Capture the cell that displays the provided text and extract its [x, y] central coordinate. 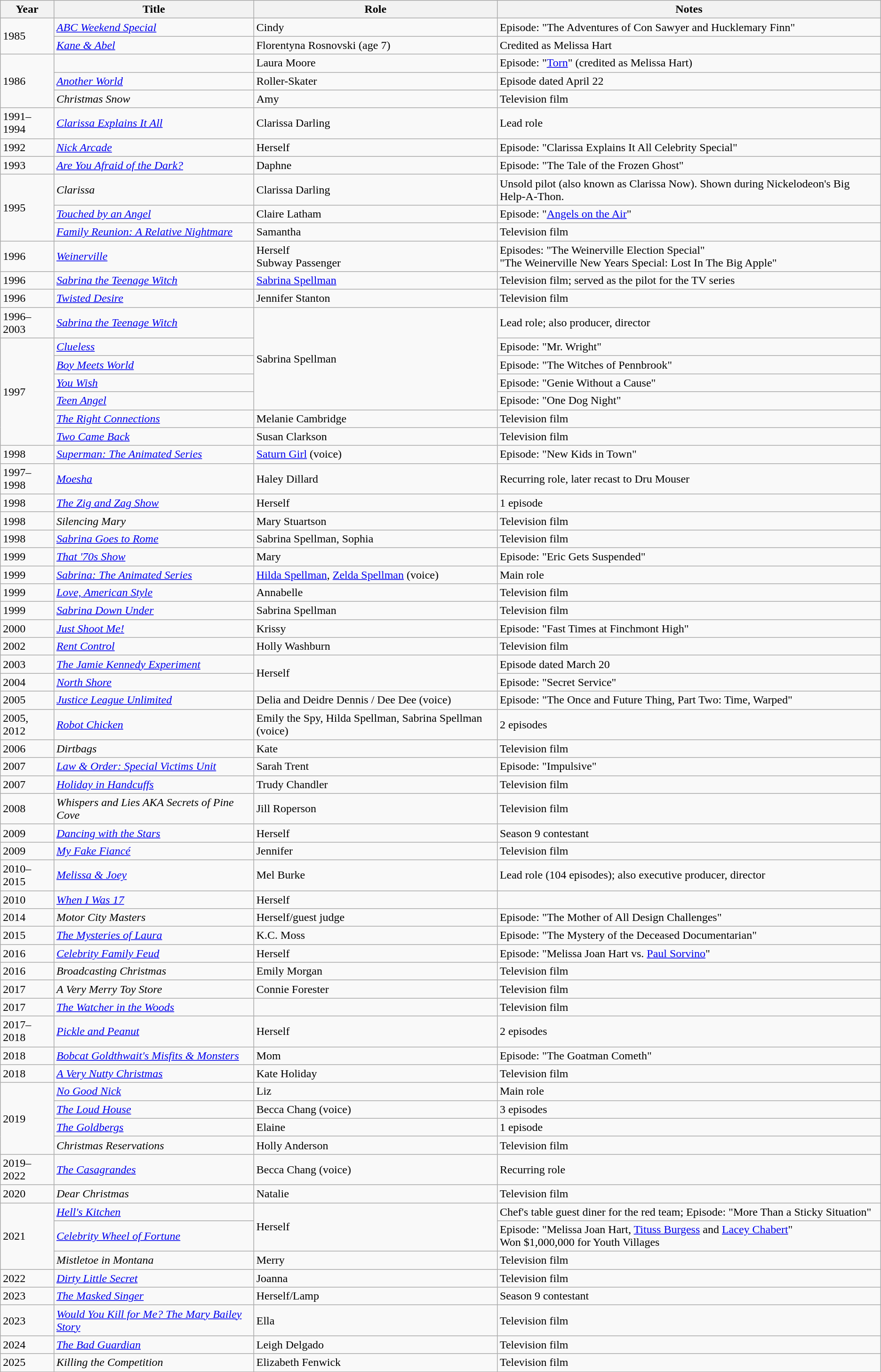
Law & Order: Special Victims Unit [153, 767]
Episode dated March 20 [689, 664]
Lead role (104 episodes); also executive producer, director [689, 875]
2015 [27, 936]
Episode: "Eric Gets Suspended" [689, 557]
The Masked Singer [153, 1296]
Elaine [376, 1127]
Annabelle [376, 593]
Claire Latham [376, 214]
2003 [27, 664]
The Jamie Kennedy Experiment [153, 664]
Kane & Abel [153, 45]
When I Was 17 [153, 900]
Jennifer [376, 851]
Trudy Chandler [376, 784]
2010–2015 [27, 875]
K.C. Moss [376, 936]
Recurring role [689, 1170]
Episode dated April 22 [689, 81]
1985 [27, 36]
Weinerville [153, 256]
Clarissa [153, 189]
Rent Control [153, 646]
2010 [27, 900]
1997–1998 [27, 478]
3 episodes [689, 1109]
Christmas Snow [153, 99]
2005, 2012 [27, 724]
Touched by an Angel [153, 214]
The Loud House [153, 1109]
Broadcasting Christmas [153, 971]
2004 [27, 682]
A Very Nutty Christmas [153, 1073]
2025 [27, 1363]
Sabrina Down Under [153, 611]
Two Came Back [153, 436]
Natalie [376, 1194]
Saturn Girl (voice) [376, 454]
Episode: "The Mystery of the Deceased Documentarian" [689, 936]
Chef's table guest diner for the red team; Episode: "More Than a Sticky Situation" [689, 1211]
Amy [376, 99]
Mary Stuartson [376, 521]
2019 [27, 1118]
Teen Angel [153, 401]
Justice League Unlimited [153, 700]
Ella [376, 1320]
Robot Chicken [153, 724]
Hell's Kitchen [153, 1211]
Joanna [376, 1278]
The Goldbergs [153, 1127]
2022 [27, 1278]
Celebrity Family Feud [153, 953]
Holly Anderson [376, 1145]
2017–2018 [27, 1031]
Family Reunion: A Relative Nightmare [153, 232]
Cindy [376, 27]
Dirtbags [153, 749]
Lead role; also producer, director [689, 323]
Samantha [376, 232]
Kate [376, 749]
1991–1994 [27, 123]
Holiday in Handcuffs [153, 784]
Superman: The Animated Series [153, 454]
Year [27, 9]
Pickle and Peanut [153, 1031]
Sabrina Goes to Rome [153, 539]
Lead role [689, 123]
2002 [27, 646]
2000 [27, 629]
Liz [376, 1091]
Kate Holiday [376, 1073]
Roller-Skater [376, 81]
Herself/guest judge [376, 918]
Episode: "Torn" (credited as Melissa Hart) [689, 63]
The Watcher in the Woods [153, 1007]
Episode: "The Once and Future Thing, Part Two: Time, Warped" [689, 700]
Television film; served as the pilot for the TV series [689, 281]
Episode: "Melissa Joan Hart vs. Paul Sorvino" [689, 953]
1995 [27, 207]
Boy Meets World [153, 365]
Dear Christmas [153, 1194]
Episode: "The Tale of the Frozen Ghost" [689, 165]
Jill Roperson [376, 809]
Clueless [153, 347]
1992 [27, 147]
Moesha [153, 478]
Episode: "Impulsive" [689, 767]
My Fake Fiancé [153, 851]
2006 [27, 749]
Dancing with the Stars [153, 833]
Episode: "Angels on the Air" [689, 214]
Holly Washburn [376, 646]
2020 [27, 1194]
Hilda Spellman, Zelda Spellman (voice) [376, 575]
Role [376, 9]
No Good Nick [153, 1091]
ABC Weekend Special [153, 27]
1986 [27, 81]
Episode: "Melissa Joan Hart, Tituss Burgess and Lacey Chabert"Won $1,000,000 for Youth Villages [689, 1236]
Would You Kill for Me? The Mary Bailey Story [153, 1320]
Episode: "The Mother of All Design Challenges" [689, 918]
Elizabeth Fenwick [376, 1363]
Whispers and Lies AKA Secrets of Pine Cove [153, 809]
Nick Arcade [153, 147]
Another World [153, 81]
Episode: "The Goatman Cometh" [689, 1056]
Laura Moore [376, 63]
Melanie Cambridge [376, 419]
Dirty Little Secret [153, 1278]
Episode: "Mr. Wright" [689, 347]
Killing the Competition [153, 1363]
Mel Burke [376, 875]
1993 [27, 165]
Haley Dillard [376, 478]
Melissa & Joey [153, 875]
Love, American Style [153, 593]
Title [153, 9]
1996–2003 [27, 323]
Emily Morgan [376, 971]
1997 [27, 392]
2005 [27, 700]
Twisted Desire [153, 299]
2008 [27, 809]
Silencing Mary [153, 521]
Episode: "The Witches of Pennbrook" [689, 365]
Jennifer Stanton [376, 299]
Krissy [376, 629]
The Bad Guardian [153, 1345]
Are You Afraid of the Dark? [153, 165]
Emily the Spy, Hilda Spellman, Sabrina Spellman (voice) [376, 724]
Episode: "Fast Times at Finchmont High" [689, 629]
Credited as Melissa Hart [689, 45]
Mom [376, 1056]
2021 [27, 1235]
Episode: "New Kids in Town" [689, 454]
2024 [27, 1345]
Motor City Masters [153, 918]
North Shore [153, 682]
Connie Forester [376, 989]
Herself/Lamp [376, 1296]
That '70s Show [153, 557]
Mistletoe in Montana [153, 1260]
Susan Clarkson [376, 436]
Episode: "The Adventures of Con Sawyer and Hucklemary Finn" [689, 27]
HerselfSubway Passenger [376, 256]
Unsold pilot (also known as Clarissa Now). Shown during Nickelodeon's Big Help-A-Thon. [689, 189]
2019–2022 [27, 1170]
Celebrity Wheel of Fortune [153, 1236]
Episode: "Clarissa Explains It All Celebrity Special" [689, 147]
A Very Merry Toy Store [153, 989]
Recurring role, later recast to Dru Mouser [689, 478]
Sabrina: The Animated Series [153, 575]
The Zig and Zag Show [153, 503]
Florentyna Rosnovski (age 7) [376, 45]
Christmas Reservations [153, 1145]
Bobcat Goldthwait's Misfits & Monsters [153, 1056]
Merry [376, 1260]
Episode: "Secret Service" [689, 682]
Delia and Deidre Dennis / Dee Dee (voice) [376, 700]
Clarissa Explains It All [153, 123]
You Wish [153, 383]
The Mysteries of Laura [153, 936]
Leigh Delgado [376, 1345]
The Right Connections [153, 419]
Sarah Trent [376, 767]
Episode: "Genie Without a Cause" [689, 383]
Episode: "One Dog Night" [689, 401]
Sabrina Spellman, Sophia [376, 539]
Mary [376, 557]
Episodes: "The Weinerville Election Special""The Weinerville New Years Special: Lost In The Big Apple" [689, 256]
Daphne [376, 165]
Notes [689, 9]
2014 [27, 918]
Just Shoot Me! [153, 629]
The Casagrandes [153, 1170]
